Find where the given text appears and provide that cell's center as [X, Y] coordinate. 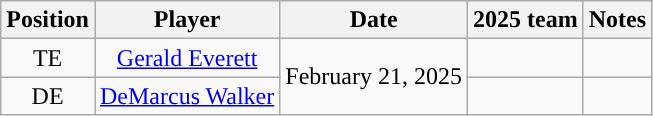
Gerald Everett [186, 58]
Player [186, 20]
Position [48, 20]
February 21, 2025 [374, 77]
Date [374, 20]
DeMarcus Walker [186, 96]
Notes [617, 20]
DE [48, 96]
2025 team [526, 20]
TE [48, 58]
